Provide the [X, Y] coordinate of the cell's center where the given text is located.  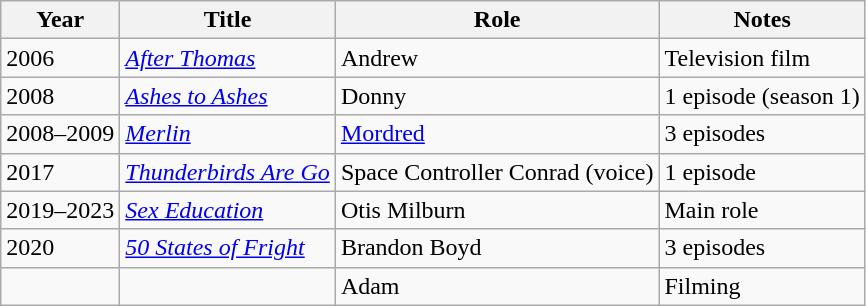
Otis Milburn [497, 210]
Donny [497, 96]
Space Controller Conrad (voice) [497, 172]
2019–2023 [60, 210]
50 States of Fright [228, 248]
2020 [60, 248]
1 episode [762, 172]
Adam [497, 286]
After Thomas [228, 58]
Ashes to Ashes [228, 96]
Role [497, 20]
Filming [762, 286]
2008 [60, 96]
Main role [762, 210]
Andrew [497, 58]
2008–2009 [60, 134]
Thunderbirds Are Go [228, 172]
Title [228, 20]
Brandon Boyd [497, 248]
Merlin [228, 134]
1 episode (season 1) [762, 96]
Year [60, 20]
Sex Education [228, 210]
Mordred [497, 134]
Television film [762, 58]
Notes [762, 20]
2006 [60, 58]
2017 [60, 172]
